Capture the cell that displays the provided text and extract its [x, y] central coordinate. 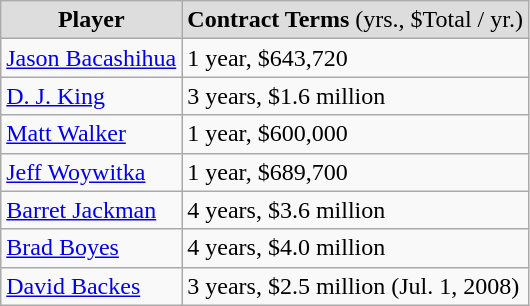
D. J. King [92, 96]
Matt Walker [92, 134]
1 year, $643,720 [356, 58]
Brad Boyes [92, 248]
David Backes [92, 286]
3 years, $1.6 million [356, 96]
Player [92, 20]
Jeff Woywitka [92, 172]
Barret Jackman [92, 210]
3 years, $2.5 million (Jul. 1, 2008) [356, 286]
1 year, $600,000 [356, 134]
4 years, $4.0 million [356, 248]
Contract Terms (yrs., $Total / yr.) [356, 20]
1 year, $689,700 [356, 172]
4 years, $3.6 million [356, 210]
Jason Bacashihua [92, 58]
